Return (x, y) of the center of cell containing provided text 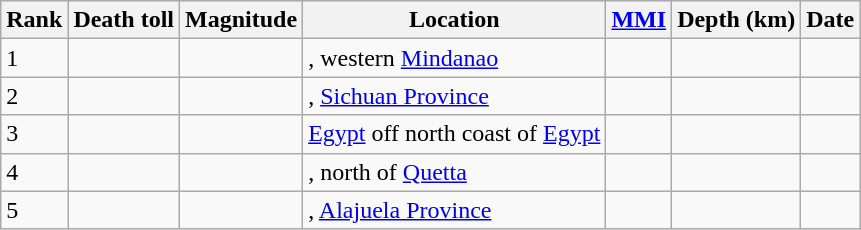
1 (34, 58)
Egypt off north coast of Egypt (454, 134)
Death toll (124, 20)
Magnitude (242, 20)
Date (830, 20)
2 (34, 96)
4 (34, 172)
5 (34, 210)
Depth (km) (736, 20)
, Alajuela Province (454, 210)
, western Mindanao (454, 58)
3 (34, 134)
, Sichuan Province (454, 96)
Rank (34, 20)
Location (454, 20)
, north of Quetta (454, 172)
MMI (639, 20)
